Scan for the cell matching the given text and deliver its (x, y) coordinate at center. 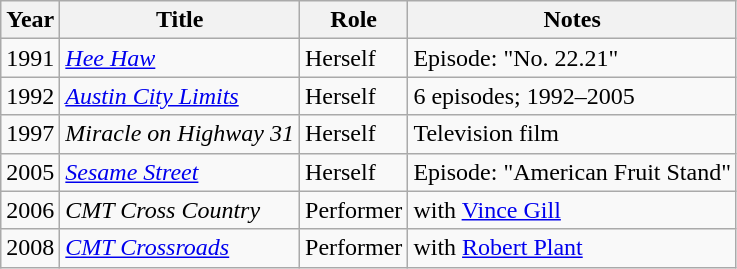
2005 (30, 172)
1991 (30, 58)
Miracle on Highway 31 (180, 134)
1997 (30, 134)
6 episodes; 1992–2005 (572, 96)
Role (354, 20)
2008 (30, 248)
CMT Cross Country (180, 210)
Television film (572, 134)
with Robert Plant (572, 248)
Austin City Limits (180, 96)
Year (30, 20)
1992 (30, 96)
Notes (572, 20)
CMT Crossroads (180, 248)
with Vince Gill (572, 210)
Episode: "No. 22.21" (572, 58)
Sesame Street (180, 172)
Episode: "American Fruit Stand" (572, 172)
Hee Haw (180, 58)
2006 (30, 210)
Title (180, 20)
